Identify which cell holds the provided text, then report its (X, Y) central coordinate. 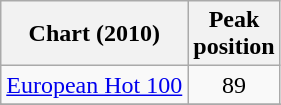
Chart (2010) (94, 34)
89 (234, 85)
European Hot 100 (94, 85)
Peakposition (234, 34)
